Detect which cell encompasses the target text, then output its [X, Y] center coordinate. 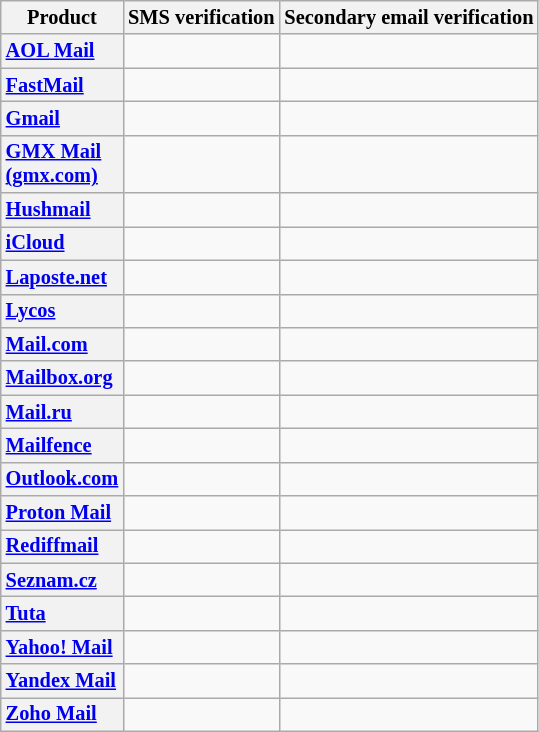
AOL Mail [62, 51]
iCloud [62, 243]
Yandex Mail [62, 681]
Mail.ru [62, 412]
Product [62, 17]
Hushmail [62, 210]
Yahoo! Mail [62, 647]
FastMail [62, 85]
Lycos [62, 311]
Seznam.cz [62, 580]
GMX Mail(gmx.com) [62, 164]
Mailfence [62, 445]
Gmail [62, 118]
Secondary email verification [408, 17]
Outlook.com [62, 479]
Tuta [62, 613]
Mailbox.org [62, 378]
Mail.com [62, 344]
Rediffmail [62, 546]
Zoho Mail [62, 714]
Laposte.net [62, 277]
Proton Mail [62, 513]
SMS verification [201, 17]
